Determine the [X, Y] coordinate at the center of the cell enclosing the given text.  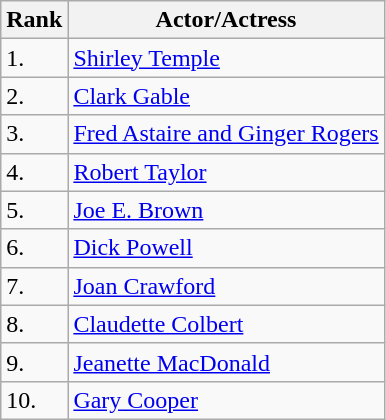
3. [34, 134]
Clark Gable [226, 96]
Joe E. Brown [226, 210]
Shirley Temple [226, 58]
Claudette Colbert [226, 324]
Rank [34, 20]
8. [34, 324]
Dick Powell [226, 248]
Fred Astaire and Ginger Rogers [226, 134]
Robert Taylor [226, 172]
1. [34, 58]
Joan Crawford [226, 286]
Gary Cooper [226, 400]
Actor/Actress [226, 20]
5. [34, 210]
6. [34, 248]
10. [34, 400]
4. [34, 172]
2. [34, 96]
Jeanette MacDonald [226, 362]
7. [34, 286]
9. [34, 362]
